For the text-containing cell, return its midpoint in [X, Y] coordinate format. 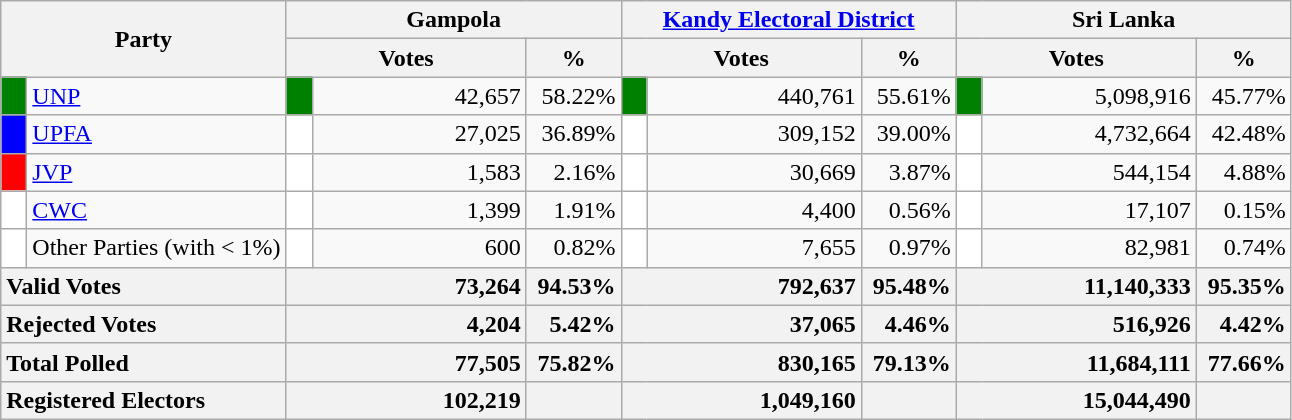
4,732,664 [1089, 134]
1.91% [574, 210]
36.89% [574, 134]
2.16% [574, 172]
440,761 [754, 96]
JVP [156, 172]
7,655 [754, 248]
Total Polled [144, 362]
55.61% [908, 96]
0.15% [1244, 210]
4.46% [908, 324]
27,025 [419, 134]
3.87% [908, 172]
516,926 [1076, 324]
Valid Votes [144, 286]
Kandy Electoral District [788, 20]
792,637 [741, 286]
94.53% [574, 286]
79.13% [908, 362]
0.74% [1244, 248]
309,152 [754, 134]
95.35% [1244, 286]
82,981 [1089, 248]
30,669 [754, 172]
39.00% [908, 134]
830,165 [741, 362]
77.66% [1244, 362]
UPFA [156, 134]
15,044,490 [1076, 400]
4,204 [406, 324]
0.56% [908, 210]
5.42% [574, 324]
77,505 [406, 362]
4,400 [754, 210]
75.82% [574, 362]
45.77% [1244, 96]
17,107 [1089, 210]
600 [419, 248]
1,583 [419, 172]
58.22% [574, 96]
Other Parties (with < 1%) [156, 248]
4.42% [1244, 324]
42,657 [419, 96]
42.48% [1244, 134]
0.97% [908, 248]
Party [144, 39]
Registered Electors [144, 400]
11,140,333 [1076, 286]
Rejected Votes [144, 324]
73,264 [406, 286]
Gampola [454, 20]
95.48% [908, 286]
1,049,160 [741, 400]
UNP [156, 96]
CWC [156, 210]
544,154 [1089, 172]
11,684,111 [1076, 362]
37,065 [741, 324]
Sri Lanka [1124, 20]
102,219 [406, 400]
5,098,916 [1089, 96]
1,399 [419, 210]
4.88% [1244, 172]
0.82% [574, 248]
